Scan for the cell matching the given text and deliver its (X, Y) coordinate at center. 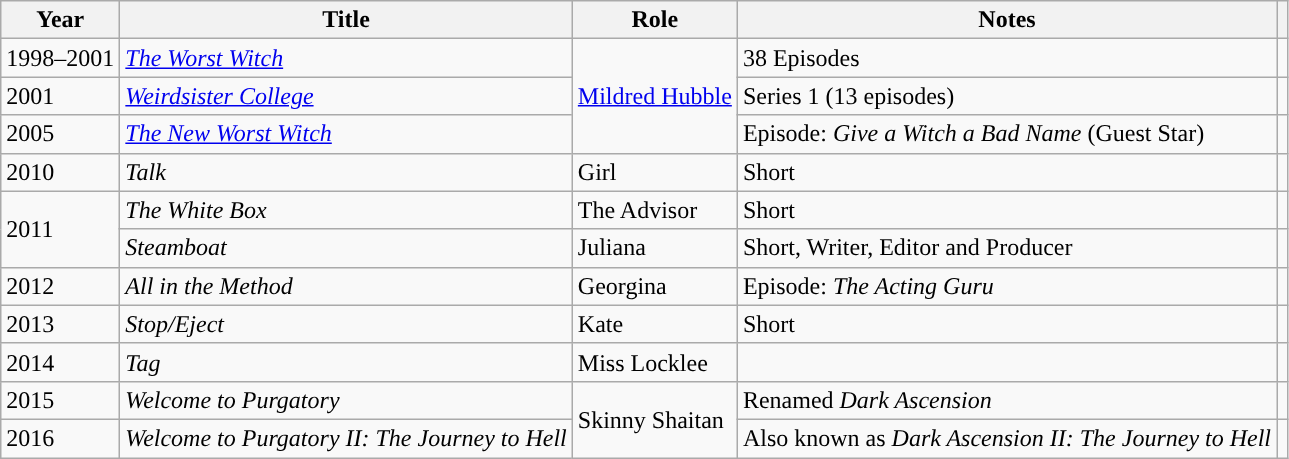
Renamed Dark Ascension (1006, 400)
Mildred Hubble (654, 96)
2010 (60, 172)
Steamboat (346, 248)
2015 (60, 400)
Georgina (654, 286)
Year (60, 20)
Kate (654, 324)
Girl (654, 172)
Also known as Dark Ascension II: The Journey to Hell (1006, 438)
2001 (60, 96)
Title (346, 20)
Talk (346, 172)
Miss Locklee (654, 362)
Tag (346, 362)
The White Box (346, 210)
38 Episodes (1006, 58)
2016 (60, 438)
Episode: Give a Witch a Bad Name (Guest Star) (1006, 134)
2005 (60, 134)
2013 (60, 324)
The Advisor (654, 210)
2011 (60, 229)
Series 1 (13 episodes) (1006, 96)
The New Worst Witch (346, 134)
Role (654, 20)
2012 (60, 286)
2014 (60, 362)
1998–2001 (60, 58)
Short, Writer, Editor and Producer (1006, 248)
Skinny Shaitan (654, 419)
Welcome to Purgatory (346, 400)
Juliana (654, 248)
The Worst Witch (346, 58)
Stop/Eject (346, 324)
Episode: The Acting Guru (1006, 286)
Welcome to Purgatory II: The Journey to Hell (346, 438)
All in the Method (346, 286)
Weirdsister College (346, 96)
Notes (1006, 20)
